Capture the cell that displays the provided text and extract its (X, Y) central coordinate. 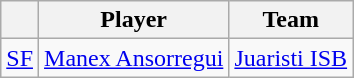
Team (291, 20)
Player (134, 20)
SF (20, 58)
Manex Ansorregui (134, 58)
Juaristi ISB (291, 58)
